Return the (x, y) coordinate for the center point of the cell that contains the specified text.  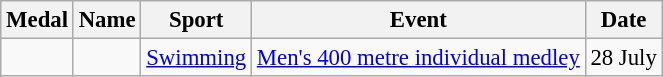
Date (624, 20)
Men's 400 metre individual medley (419, 58)
Event (419, 20)
Medal (38, 20)
28 July (624, 58)
Swimming (196, 58)
Name (107, 20)
Sport (196, 20)
